Capture the cell that displays the provided text and extract its (X, Y) central coordinate. 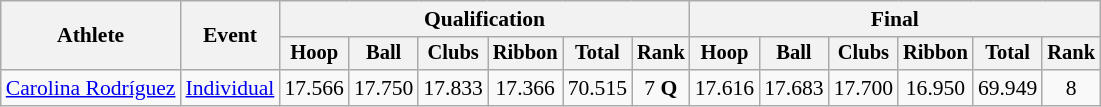
69.949 (1008, 88)
Event (230, 36)
17.366 (526, 88)
Individual (230, 88)
Carolina Rodríguez (91, 88)
8 (1071, 88)
17.566 (314, 88)
17.616 (724, 88)
7 Q (661, 88)
Final (895, 19)
Athlete (91, 36)
70.515 (598, 88)
17.700 (864, 88)
17.750 (384, 88)
17.683 (794, 88)
17.833 (452, 88)
16.950 (936, 88)
Qualification (484, 19)
